Find where the given text appears and provide that cell's center as (x, y) coordinate. 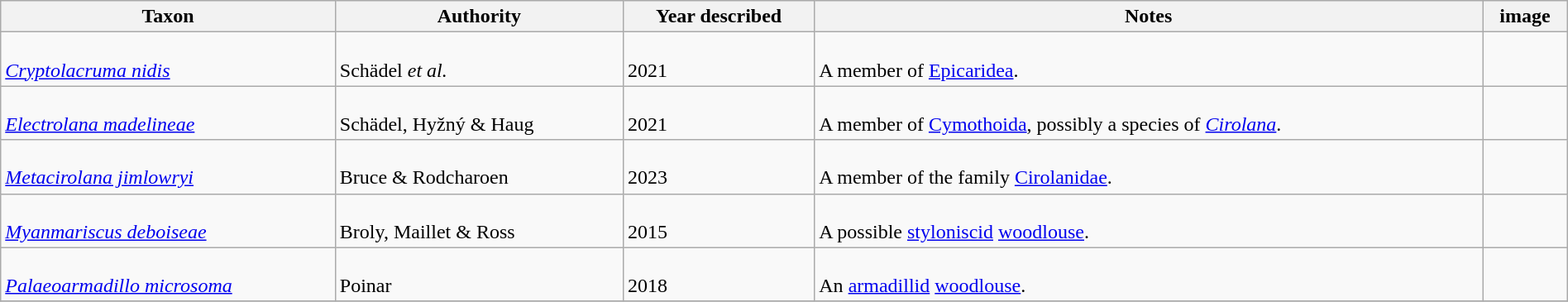
2018 (718, 275)
Taxon (169, 17)
Broly, Maillet & Ross (479, 220)
Authority (479, 17)
Bruce & Rodcharoen (479, 167)
2015 (718, 220)
2023 (718, 167)
Metacirolana jimlowryi (169, 167)
Notes (1149, 17)
Poinar (479, 275)
A member of the family Cirolanidae. (1149, 167)
A member of Epicaridea. (1149, 60)
Schädel et al. (479, 60)
Electrolana madelineae (169, 113)
image (1525, 17)
Year described (718, 17)
Myanmariscus deboiseae (169, 220)
Schädel, Hyžný & Haug (479, 113)
Palaeoarmadillo microsoma (169, 275)
Cryptolacruma nidis (169, 60)
An armadillid woodlouse. (1149, 275)
A possible styloniscid woodlouse. (1149, 220)
A member of Cymothoida, possibly a species of Cirolana. (1149, 113)
